Determine the (x, y) coordinate at the center of the cell enclosing the given text.  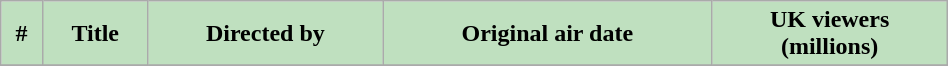
# (22, 34)
Directed by (265, 34)
Original air date (548, 34)
Title (95, 34)
UK viewers(millions) (830, 34)
